From the cell containing the given text, extract its center point as [X, Y] coordinate. 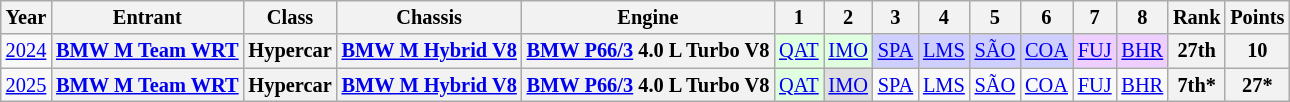
27th [1196, 51]
27* [1257, 85]
7th* [1196, 85]
3 [896, 17]
Points [1257, 17]
5 [995, 17]
1 [798, 17]
2024 [26, 51]
2 [848, 17]
Entrant [147, 17]
10 [1257, 51]
Chassis [430, 17]
8 [1142, 17]
Class [290, 17]
2025 [26, 85]
4 [944, 17]
Year [26, 17]
Engine [648, 17]
7 [1095, 17]
Rank [1196, 17]
6 [1046, 17]
